From the cell containing the given text, extract its center point as [x, y] coordinate. 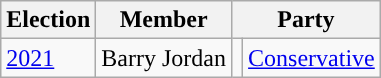
Member [164, 20]
Conservative [312, 58]
2021 [48, 58]
Barry Jordan [164, 58]
Election [48, 20]
Party [306, 20]
